Detect which cell encompasses the target text, then output its (X, Y) center coordinate. 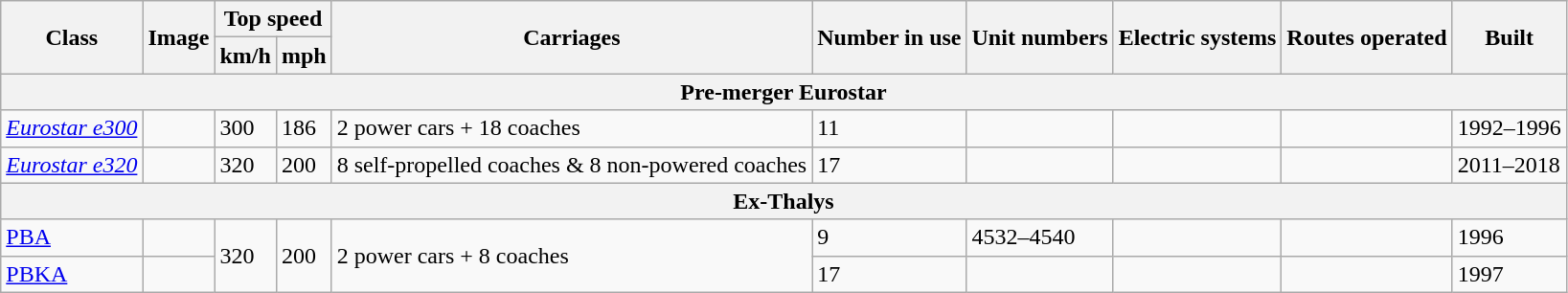
11 (889, 128)
1997 (1510, 274)
Ex-Thalys (784, 201)
Eurostar e300 (72, 128)
186 (304, 128)
Carriages (572, 37)
4532–4540 (1040, 237)
Top speed (273, 19)
Pre-merger Eurostar (784, 92)
PBA (72, 237)
km/h (245, 56)
PBKA (72, 274)
1992–1996 (1510, 128)
mph (304, 56)
2011–2018 (1510, 165)
Class (72, 37)
2 power cars + 8 coaches (572, 256)
9 (889, 237)
Eurostar e320 (72, 165)
Electric systems (1197, 37)
8 self-propelled coaches & 8 non-powered coaches (572, 165)
300 (245, 128)
Unit numbers (1040, 37)
2 power cars + 18 coaches (572, 128)
Image (178, 37)
Number in use (889, 37)
1996 (1510, 237)
Routes operated (1367, 37)
Built (1510, 37)
